Find where the given text appears and provide that cell's center as [X, Y] coordinate. 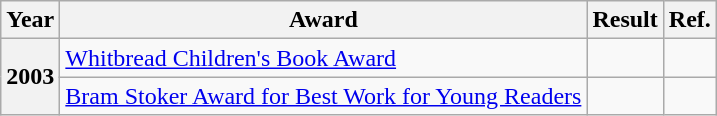
Bram Stoker Award for Best Work for Young Readers [324, 96]
2003 [30, 77]
Result [625, 20]
Whitbread Children's Book Award [324, 58]
Year [30, 20]
Award [324, 20]
Ref. [690, 20]
